Provide the [x, y] coordinate of the cell's center where the given text is located.  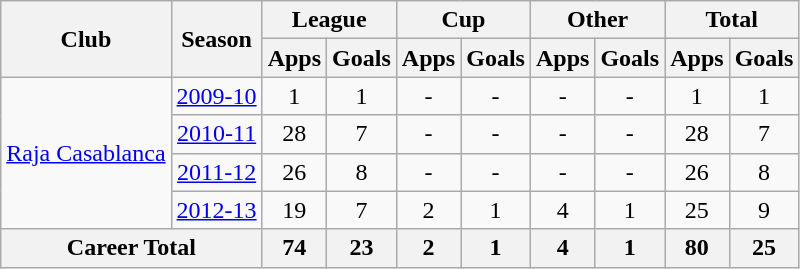
Club [86, 39]
80 [697, 248]
19 [294, 210]
2009-10 [216, 96]
Career Total [132, 248]
2012-13 [216, 210]
League [329, 20]
Total [732, 20]
74 [294, 248]
9 [764, 210]
Raja Casablanca [86, 153]
23 [362, 248]
2011-12 [216, 172]
2010-11 [216, 134]
Other [597, 20]
Season [216, 39]
Cup [463, 20]
